Pinpoint the cell where the given text exists, returning its [X, Y] midpoint coordinate. 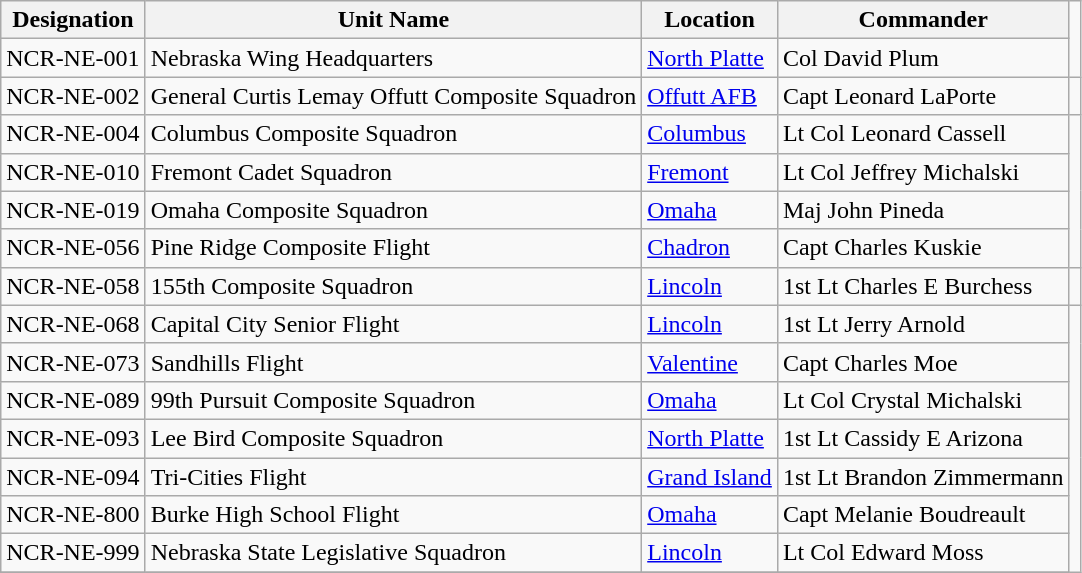
Columbus Composite Squadron [394, 134]
Valentine [710, 362]
NCR-NE-999 [73, 553]
99th Pursuit Composite Squadron [394, 400]
NCR-NE-010 [73, 172]
NCR-NE-089 [73, 400]
NCR-NE-056 [73, 248]
NCR-NE-001 [73, 58]
NCR-NE-073 [73, 362]
1st Lt Charles E Burchess [923, 286]
Capt Melanie Boudreault [923, 515]
NCR-NE-093 [73, 438]
NCR-NE-068 [73, 324]
Capital City Senior Flight [394, 324]
NCR-NE-094 [73, 477]
Offutt AFB [710, 96]
NCR-NE-002 [73, 96]
Omaha Composite Squadron [394, 210]
Fremont [710, 172]
Commander [923, 20]
Lt Col Leonard Cassell [923, 134]
General Curtis Lemay Offutt Composite Squadron [394, 96]
Grand Island [710, 477]
Lee Bird Composite Squadron [394, 438]
Lt Col Edward Moss [923, 553]
NCR-NE-004 [73, 134]
NCR-NE-800 [73, 515]
155th Composite Squadron [394, 286]
1st Lt Brandon Zimmermann [923, 477]
Burke High School Flight [394, 515]
Unit Name [394, 20]
Fremont Cadet Squadron [394, 172]
Nebraska Wing Headquarters [394, 58]
Lt Col Jeffrey Michalski [923, 172]
Maj John Pineda [923, 210]
Location [710, 20]
Tri-Cities Flight [394, 477]
1st Lt Cassidy E Arizona [923, 438]
Sandhills Flight [394, 362]
1st Lt Jerry Arnold [923, 324]
Pine Ridge Composite Flight [394, 248]
Capt Charles Moe [923, 362]
NCR-NE-058 [73, 286]
Nebraska State Legislative Squadron [394, 553]
Designation [73, 20]
Col David Plum [923, 58]
Lt Col Crystal Michalski [923, 400]
Columbus [710, 134]
Capt Charles Kuskie [923, 248]
Capt Leonard LaPorte [923, 96]
NCR-NE-019 [73, 210]
Chadron [710, 248]
